Output the [X, Y] coordinate of the center of the cell containing the given text.  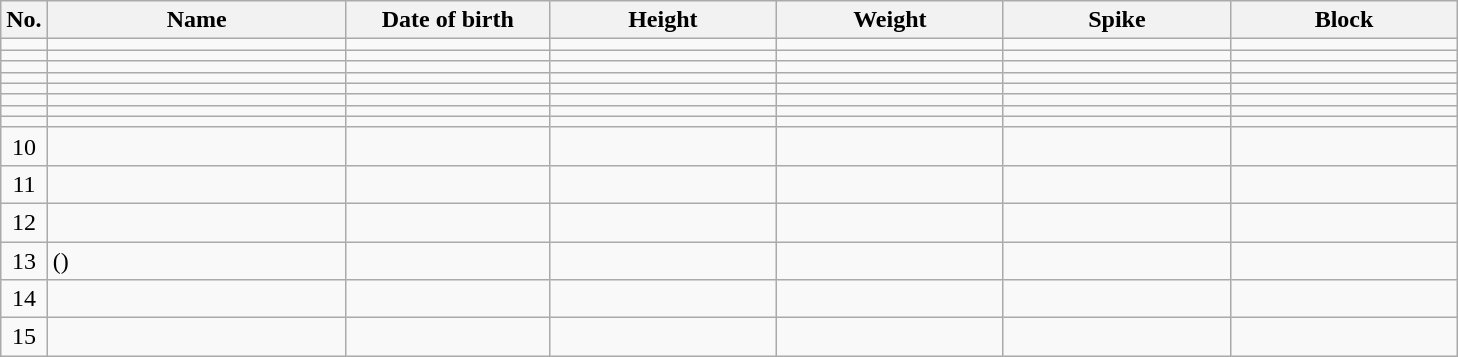
10 [24, 146]
Height [662, 20]
13 [24, 261]
Date of birth [448, 20]
() [196, 261]
No. [24, 20]
Block [1344, 20]
11 [24, 184]
15 [24, 337]
Spike [1116, 20]
Weight [890, 20]
14 [24, 299]
12 [24, 222]
Name [196, 20]
